Output the (X, Y) coordinate of the center of the cell containing the given text.  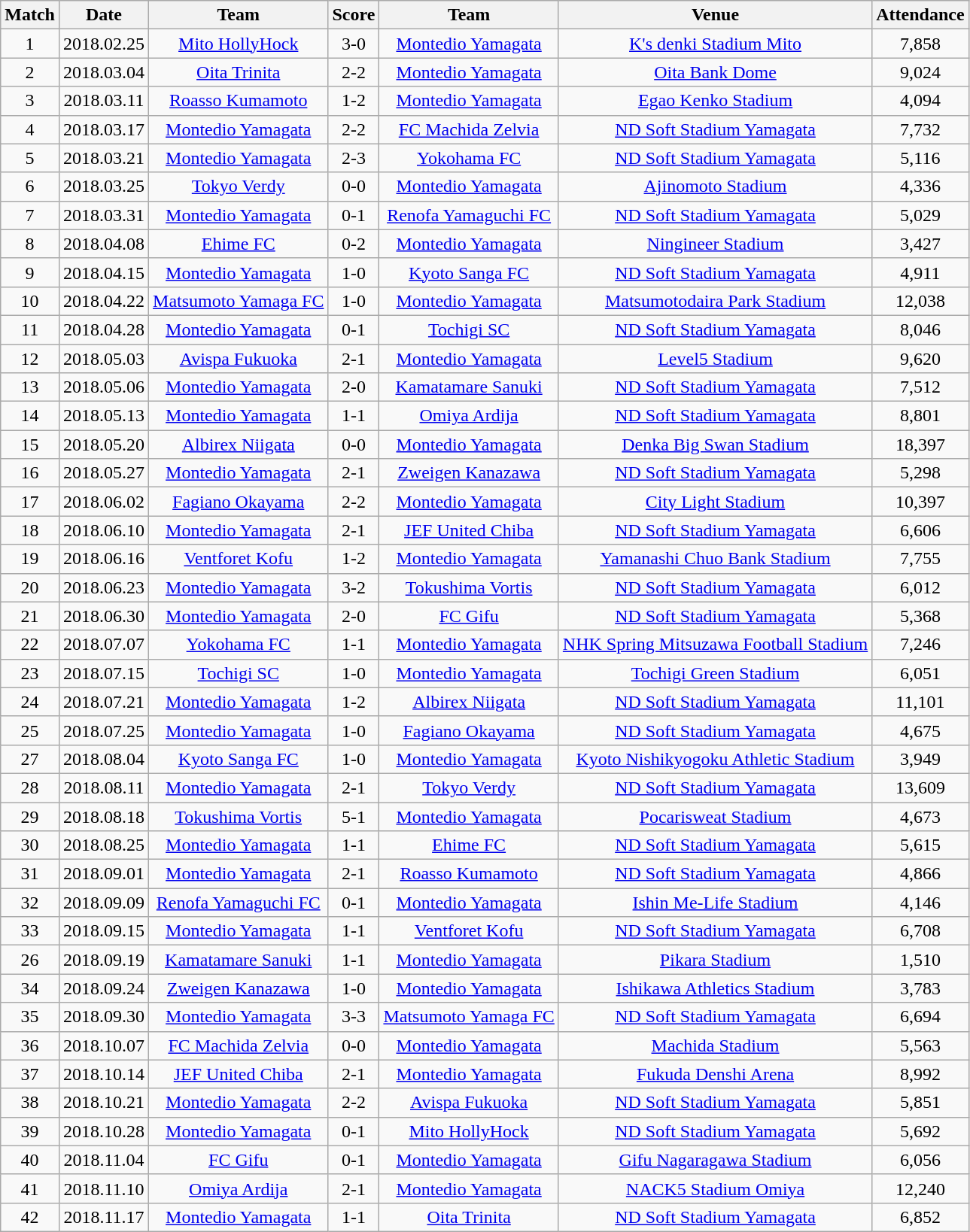
Score (354, 15)
5,029 (920, 215)
Yamanashi Chuo Bank Stadium (715, 559)
Ningineer Stadium (715, 244)
5,368 (920, 616)
29 (30, 816)
Level5 Stadium (715, 359)
2018.10.28 (104, 1131)
2018.04.28 (104, 329)
21 (30, 616)
20 (30, 587)
2018.08.18 (104, 816)
2018.06.30 (104, 616)
3-2 (354, 587)
9,620 (920, 359)
36 (30, 1045)
6,694 (920, 1017)
4,866 (920, 874)
4,675 (920, 730)
Denka Big Swan Stadium (715, 445)
7,858 (920, 44)
28 (30, 787)
2018.05.20 (104, 445)
13,609 (920, 787)
Matsumotodaira Park Stadium (715, 301)
13 (30, 387)
14 (30, 416)
18 (30, 530)
0-2 (354, 244)
2018.06.16 (104, 559)
9 (30, 272)
Ajinomoto Stadium (715, 187)
6,852 (920, 1217)
2018.03.11 (104, 101)
2 (30, 72)
2018.09.19 (104, 960)
35 (30, 1017)
2018.10.21 (104, 1103)
3,783 (920, 988)
2018.05.13 (104, 416)
2018.05.03 (104, 359)
2018.07.25 (104, 730)
6 (30, 187)
2018.10.14 (104, 1074)
8,992 (920, 1074)
2018.06.02 (104, 502)
37 (30, 1074)
5,851 (920, 1103)
2018.11.17 (104, 1217)
5-1 (354, 816)
Match (30, 15)
3-3 (354, 1017)
Pocarisweat Stadium (715, 816)
City Light Stadium (715, 502)
Machida Stadium (715, 1045)
2018.09.15 (104, 931)
NACK5 Stadium Omiya (715, 1188)
2018.08.25 (104, 845)
2018.03.17 (104, 129)
2018.08.04 (104, 759)
2018.03.21 (104, 158)
Fukuda Denshi Arena (715, 1074)
2018.04.15 (104, 272)
2018.02.25 (104, 44)
6,606 (920, 530)
23 (30, 673)
2018.03.31 (104, 215)
6,056 (920, 1160)
2018.09.01 (104, 874)
24 (30, 702)
2-3 (354, 158)
32 (30, 903)
2018.04.22 (104, 301)
12,038 (920, 301)
3-0 (354, 44)
Ishikawa Athletics Stadium (715, 988)
7,732 (920, 129)
8 (30, 244)
7,246 (920, 645)
2018.06.10 (104, 530)
2018.11.10 (104, 1188)
2018.11.04 (104, 1160)
4,911 (920, 272)
3,427 (920, 244)
4,094 (920, 101)
5,298 (920, 473)
27 (30, 759)
2018.05.27 (104, 473)
2018.08.11 (104, 787)
2018.09.09 (104, 903)
2018.06.23 (104, 587)
2018.04.08 (104, 244)
Venue (715, 15)
7,512 (920, 387)
26 (30, 960)
2018.07.15 (104, 673)
4,673 (920, 816)
12 (30, 359)
33 (30, 931)
2018.10.07 (104, 1045)
15 (30, 445)
2018.09.30 (104, 1017)
2018.07.21 (104, 702)
6,051 (920, 673)
5,563 (920, 1045)
10,397 (920, 502)
41 (30, 1188)
7 (30, 215)
Egao Kenko Stadium (715, 101)
5 (30, 158)
Oita Bank Dome (715, 72)
11,101 (920, 702)
6,708 (920, 931)
NHK Spring Mitsuzawa Football Stadium (715, 645)
11 (30, 329)
2018.05.06 (104, 387)
Ishin Me-Life Stadium (715, 903)
1 (30, 44)
19 (30, 559)
16 (30, 473)
1,510 (920, 960)
18,397 (920, 445)
Date (104, 15)
42 (30, 1217)
40 (30, 1160)
6,012 (920, 587)
Pikara Stadium (715, 960)
4,336 (920, 187)
5,116 (920, 158)
38 (30, 1103)
9,024 (920, 72)
2018.09.24 (104, 988)
K's denki Stadium Mito (715, 44)
2018.07.07 (104, 645)
25 (30, 730)
31 (30, 874)
17 (30, 502)
4 (30, 129)
4,146 (920, 903)
7,755 (920, 559)
Gifu Nagaragawa Stadium (715, 1160)
Attendance (920, 15)
8,801 (920, 416)
2018.03.25 (104, 187)
8,046 (920, 329)
39 (30, 1131)
5,692 (920, 1131)
30 (30, 845)
2018.03.04 (104, 72)
5,615 (920, 845)
10 (30, 301)
12,240 (920, 1188)
22 (30, 645)
Kyoto Nishikyogoku Athletic Stadium (715, 759)
3 (30, 101)
3,949 (920, 759)
Tochigi Green Stadium (715, 673)
34 (30, 988)
